Output the (X, Y) coordinate of the center of the cell containing the given text.  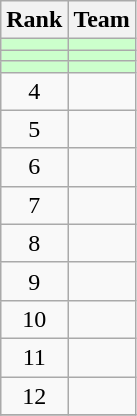
5 (34, 129)
11 (34, 357)
9 (34, 281)
8 (34, 243)
4 (34, 91)
7 (34, 205)
12 (34, 395)
6 (34, 167)
10 (34, 319)
Team (102, 20)
Rank (34, 20)
